Return [X, Y] of the center of cell containing provided text 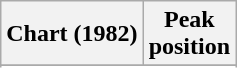
Peakposition [189, 34]
Chart (1982) [72, 34]
